Capture the cell that displays the provided text and extract its [x, y] central coordinate. 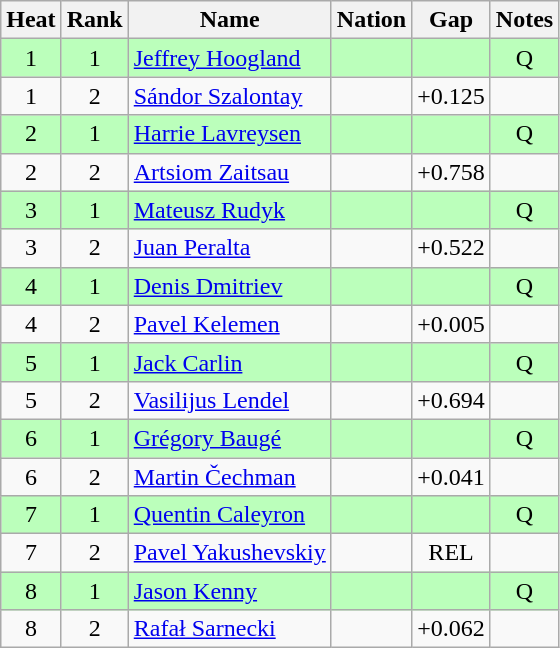
Grégory Baugé [230, 438]
+0.062 [452, 629]
Rafał Sarnecki [230, 629]
Jason Kenny [230, 591]
Harrie Lavreysen [230, 134]
Quentin Caleyron [230, 515]
REL [452, 553]
+0.041 [452, 477]
+0.694 [452, 400]
+0.005 [452, 324]
Denis Dmitriev [230, 286]
Mateusz Rudyk [230, 210]
Vasilijus Lendel [230, 400]
+0.522 [452, 248]
Juan Peralta [230, 248]
Jack Carlin [230, 362]
Martin Čechman [230, 477]
Pavel Kelemen [230, 324]
Name [230, 20]
Pavel Yakushevskiy [230, 553]
Jeffrey Hoogland [230, 58]
Gap [452, 20]
+0.125 [452, 96]
Artsiom Zaitsau [230, 172]
Heat [31, 20]
Nation [371, 20]
Sándor Szalontay [230, 96]
Rank [94, 20]
+0.758 [452, 172]
Notes [524, 20]
